Provide the (x, y) coordinate of the cell's center where the given text is located.  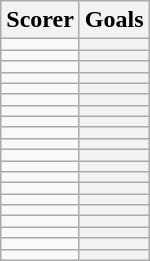
Scorer (40, 20)
Goals (114, 20)
